Return [X, Y] of the center of cell containing provided text 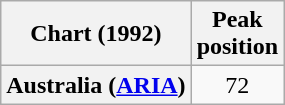
72 [237, 85]
Chart (1992) [96, 34]
Australia (ARIA) [96, 85]
Peakposition [237, 34]
